Output the (x, y) coordinate of the center of the cell containing the given text.  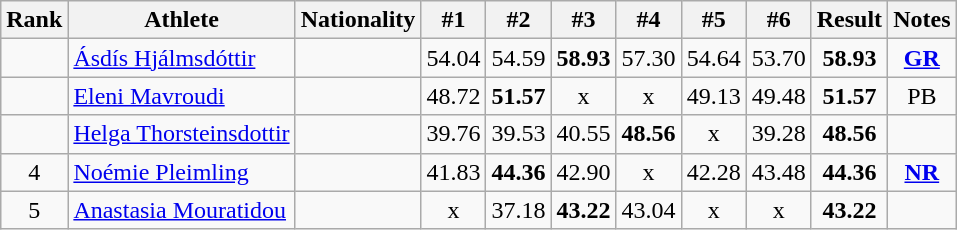
54.64 (714, 58)
#4 (648, 20)
54.59 (518, 58)
Noémie Pleimling (182, 172)
57.30 (648, 58)
48.72 (454, 96)
40.55 (584, 134)
43.48 (778, 172)
Result (849, 20)
4 (34, 172)
Helga Thorsteinsdottir (182, 134)
Rank (34, 20)
41.83 (454, 172)
GR (922, 58)
#2 (518, 20)
Nationality (358, 20)
39.76 (454, 134)
Eleni Mavroudi (182, 96)
Athlete (182, 20)
Ásdís Hjálmsdóttir (182, 58)
#1 (454, 20)
39.53 (518, 134)
NR (922, 172)
Notes (922, 20)
#3 (584, 20)
43.04 (648, 210)
49.48 (778, 96)
53.70 (778, 58)
42.90 (584, 172)
PB (922, 96)
54.04 (454, 58)
42.28 (714, 172)
49.13 (714, 96)
39.28 (778, 134)
37.18 (518, 210)
#5 (714, 20)
Anastasia Mouratidou (182, 210)
#6 (778, 20)
5 (34, 210)
